Extract the (X, Y) coordinate from the center of the cell holding the provided text.  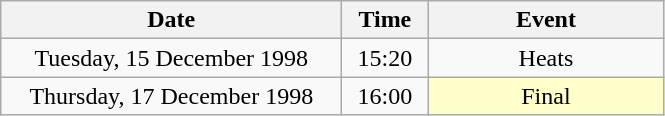
Final (546, 96)
Event (546, 20)
Thursday, 17 December 1998 (172, 96)
16:00 (385, 96)
Date (172, 20)
Heats (546, 58)
Time (385, 20)
Tuesday, 15 December 1998 (172, 58)
15:20 (385, 58)
